Scan for the cell matching the given text and deliver its [X, Y] coordinate at center. 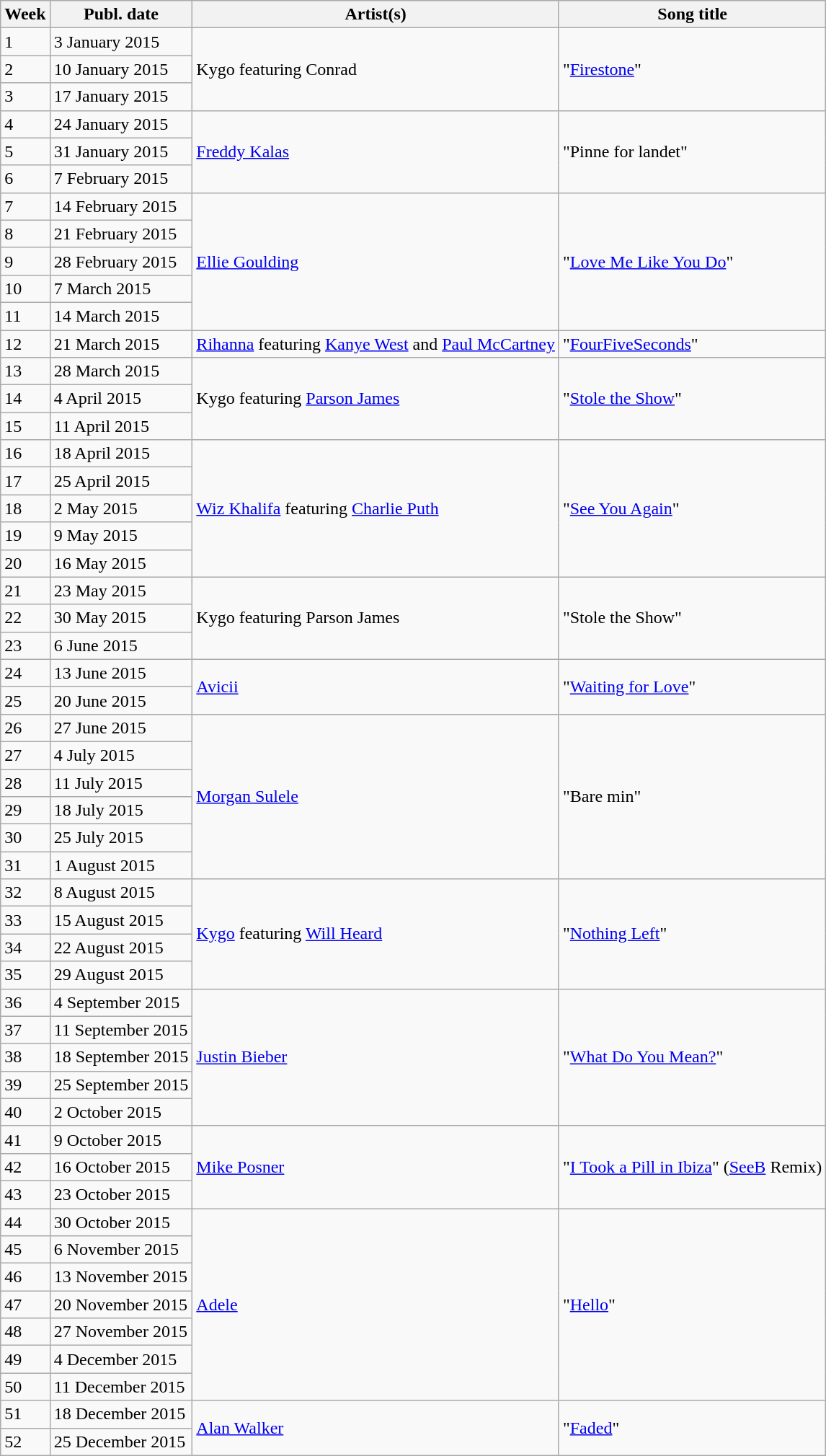
4 April 2015 [121, 399]
7 February 2015 [121, 179]
14 [25, 399]
16 May 2015 [121, 563]
44 [25, 1222]
27 June 2015 [121, 728]
49 [25, 1359]
24 January 2015 [121, 124]
5 [25, 151]
25 September 2015 [121, 1085]
27 November 2015 [121, 1332]
41 [25, 1139]
25 April 2015 [121, 481]
4 July 2015 [121, 755]
50 [25, 1387]
11 April 2015 [121, 426]
"Firestone" [692, 69]
27 [25, 755]
Publ. date [121, 14]
30 October 2015 [121, 1222]
Adele [376, 1305]
46 [25, 1277]
Song title [692, 14]
"What Do You Mean?" [692, 1057]
26 [25, 728]
51 [25, 1414]
16 [25, 454]
31 January 2015 [121, 151]
29 August 2015 [121, 975]
Ellie Goulding [376, 261]
18 December 2015 [121, 1414]
"See You Again" [692, 508]
Kygo featuring Will Heard [376, 934]
39 [25, 1085]
Kygo featuring Conrad [376, 69]
Justin Bieber [376, 1057]
32 [25, 893]
9 May 2015 [121, 536]
Artist(s) [376, 14]
18 [25, 508]
9 [25, 261]
13 November 2015 [121, 1277]
28 March 2015 [121, 371]
"Pinne for landet" [692, 151]
23 May 2015 [121, 591]
48 [25, 1332]
"Hello" [692, 1305]
25 [25, 700]
8 [25, 234]
"Bare min" [692, 796]
6 [25, 179]
Freddy Kalas [376, 151]
24 [25, 673]
18 April 2015 [121, 454]
6 June 2015 [121, 645]
"Waiting for Love" [692, 687]
22 August 2015 [121, 948]
19 [25, 536]
28 February 2015 [121, 261]
Avicii [376, 687]
45 [25, 1250]
14 March 2015 [121, 316]
20 [25, 563]
10 [25, 288]
11 September 2015 [121, 1030]
11 December 2015 [121, 1387]
43 [25, 1194]
10 January 2015 [121, 69]
7 March 2015 [121, 288]
17 January 2015 [121, 97]
21 March 2015 [121, 344]
33 [25, 920]
23 [25, 645]
Wiz Khalifa featuring Charlie Puth [376, 508]
25 July 2015 [121, 838]
4 September 2015 [121, 1002]
15 August 2015 [121, 920]
21 February 2015 [121, 234]
29 [25, 811]
Mike Posner [376, 1167]
"Nothing Left" [692, 934]
20 November 2015 [121, 1305]
"I Took a Pill in Ibiza" (SeeB Remix) [692, 1167]
11 [25, 316]
2 [25, 69]
3 [25, 97]
1 [25, 42]
7 [25, 206]
Alan Walker [376, 1428]
Morgan Sulele [376, 796]
11 July 2015 [121, 782]
6 November 2015 [121, 1250]
22 [25, 618]
23 October 2015 [121, 1194]
12 [25, 344]
3 January 2015 [121, 42]
30 May 2015 [121, 618]
13 June 2015 [121, 673]
42 [25, 1167]
20 June 2015 [121, 700]
36 [25, 1002]
"FourFiveSeconds" [692, 344]
Rihanna featuring Kanye West and Paul McCartney [376, 344]
14 February 2015 [121, 206]
34 [25, 948]
8 August 2015 [121, 893]
30 [25, 838]
40 [25, 1112]
37 [25, 1030]
4 December 2015 [121, 1359]
25 December 2015 [121, 1442]
35 [25, 975]
38 [25, 1057]
9 October 2015 [121, 1139]
1 August 2015 [121, 865]
"Love Me Like You Do" [692, 261]
"Faded" [692, 1428]
18 September 2015 [121, 1057]
21 [25, 591]
16 October 2015 [121, 1167]
15 [25, 426]
31 [25, 865]
47 [25, 1305]
2 May 2015 [121, 508]
2 October 2015 [121, 1112]
28 [25, 782]
4 [25, 124]
52 [25, 1442]
18 July 2015 [121, 811]
Week [25, 14]
17 [25, 481]
13 [25, 371]
